Output the (x, y) coordinate of the center of the cell containing the given text.  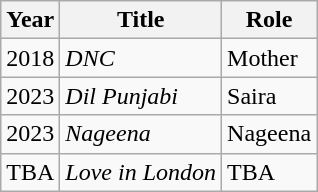
Title (141, 20)
2018 (30, 58)
Mother (270, 58)
Dil Punjabi (141, 96)
Year (30, 20)
Saira (270, 96)
Love in London (141, 172)
Role (270, 20)
DNC (141, 58)
